Return the [x, y] coordinate for the center point of the cell that contains the specified text.  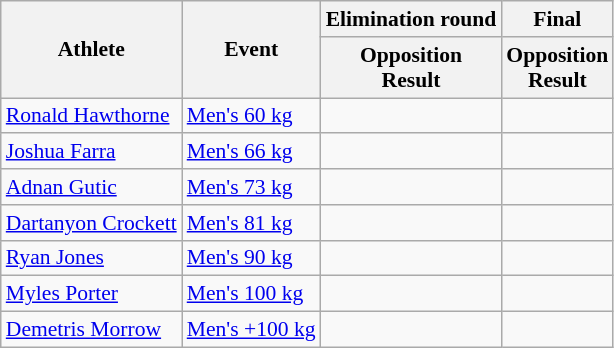
Joshua Farra [92, 152]
Men's 81 kg [252, 223]
Ronald Hawthorne [92, 116]
Elimination round [412, 19]
Dartanyon Crockett [92, 223]
Men's 60 kg [252, 116]
Myles Porter [92, 294]
Ryan Jones [92, 258]
Men's +100 kg [252, 330]
Demetris Morrow [92, 330]
Athlete [92, 50]
Final [557, 19]
Adnan Gutic [92, 187]
Men's 66 kg [252, 152]
Men's 90 kg [252, 258]
Event [252, 50]
Men's 100 kg [252, 294]
Men's 73 kg [252, 187]
